Locate the cell with the specified text and output its [X, Y] center coordinate. 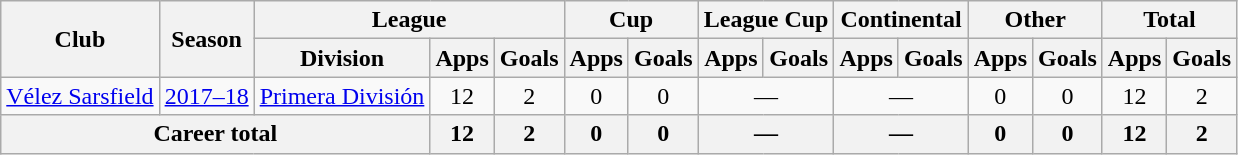
Total [1169, 20]
Other [1035, 20]
Primera División [342, 96]
League [409, 20]
League Cup [766, 20]
Vélez Sarsfield [80, 96]
Season [206, 39]
Career total [216, 134]
Club [80, 39]
2017–18 [206, 96]
Cup [631, 20]
Division [342, 58]
Continental [901, 20]
